Pinpoint the cell where the given text exists, returning its (x, y) midpoint coordinate. 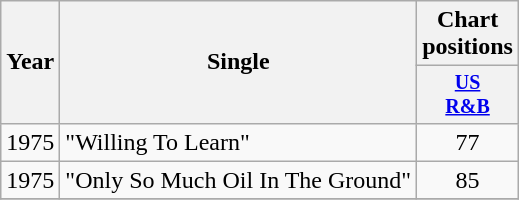
USR&B (468, 94)
Chart positions (468, 34)
"Only So Much Oil In The Ground" (238, 180)
Year (30, 62)
Single (238, 62)
"Willing To Learn" (238, 142)
85 (468, 180)
77 (468, 142)
